Output the (x, y) coordinate of the center of the cell containing the given text.  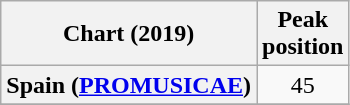
45 (303, 85)
Peakposition (303, 34)
Spain (PROMUSICAE) (129, 85)
Chart (2019) (129, 34)
